From the cell containing the given text, extract its center point as [X, Y] coordinate. 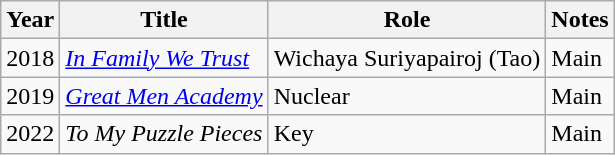
Key [407, 134]
2022 [30, 134]
In Family We Trust [164, 58]
Great Men Academy [164, 96]
Wichaya Suriyapairoj (Tao) [407, 58]
Title [164, 20]
Role [407, 20]
To My Puzzle Pieces [164, 134]
Notes [580, 20]
Year [30, 20]
2018 [30, 58]
Nuclear [407, 96]
2019 [30, 96]
